Return (X, Y) of the center of cell containing provided text 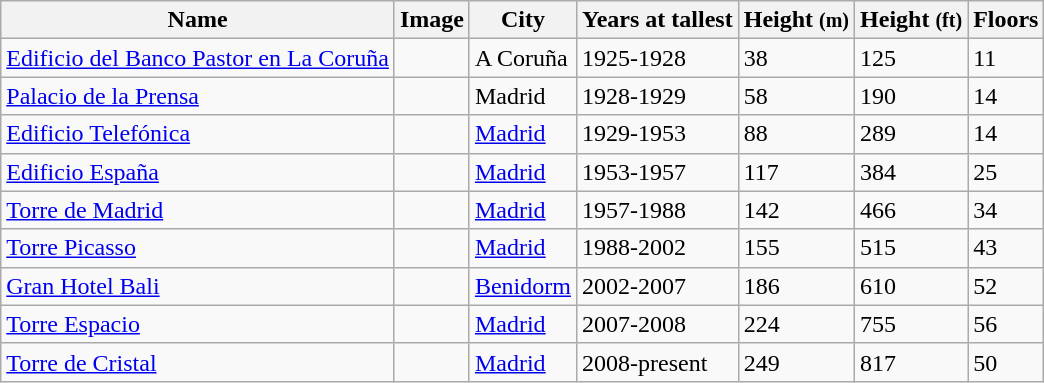
1953-1957 (657, 172)
11 (1006, 58)
125 (912, 58)
249 (796, 362)
Torre Espacio (198, 324)
Torre Picasso (198, 248)
466 (912, 210)
142 (796, 210)
186 (796, 286)
1925-1928 (657, 58)
City (522, 20)
Years at tallest (657, 20)
384 (912, 172)
289 (912, 134)
Image (432, 20)
1929-1953 (657, 134)
117 (796, 172)
52 (1006, 286)
755 (912, 324)
1957-1988 (657, 210)
25 (1006, 172)
Torre de Cristal (198, 362)
Edificio España (198, 172)
2007-2008 (657, 324)
Edificio Telefónica (198, 134)
Benidorm (522, 286)
56 (1006, 324)
1988-2002 (657, 248)
Floors (1006, 20)
Edificio del Banco Pastor en La Coruña (198, 58)
43 (1006, 248)
610 (912, 286)
38 (796, 58)
Name (198, 20)
Torre de Madrid (198, 210)
50 (1006, 362)
Palacio de la Prensa (198, 96)
224 (796, 324)
1928-1929 (657, 96)
155 (796, 248)
Gran Hotel Bali (198, 286)
515 (912, 248)
2008-present (657, 362)
88 (796, 134)
Height (m) (796, 20)
58 (796, 96)
34 (1006, 210)
A Coruña (522, 58)
817 (912, 362)
2002-2007 (657, 286)
Height (ft) (912, 20)
190 (912, 96)
